Output the (X, Y) coordinate of the center of the cell containing the given text.  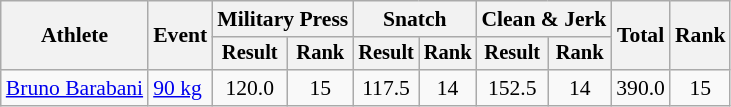
Snatch (414, 19)
Military Press (282, 19)
Event (180, 36)
Total (640, 36)
90 kg (180, 88)
120.0 (250, 88)
117.5 (386, 88)
Athlete (74, 36)
Bruno Barabani (74, 88)
Clean & Jerk (544, 19)
390.0 (640, 88)
152.5 (512, 88)
